Search for the cell housing the specified text and yield its (X, Y) center coordinate. 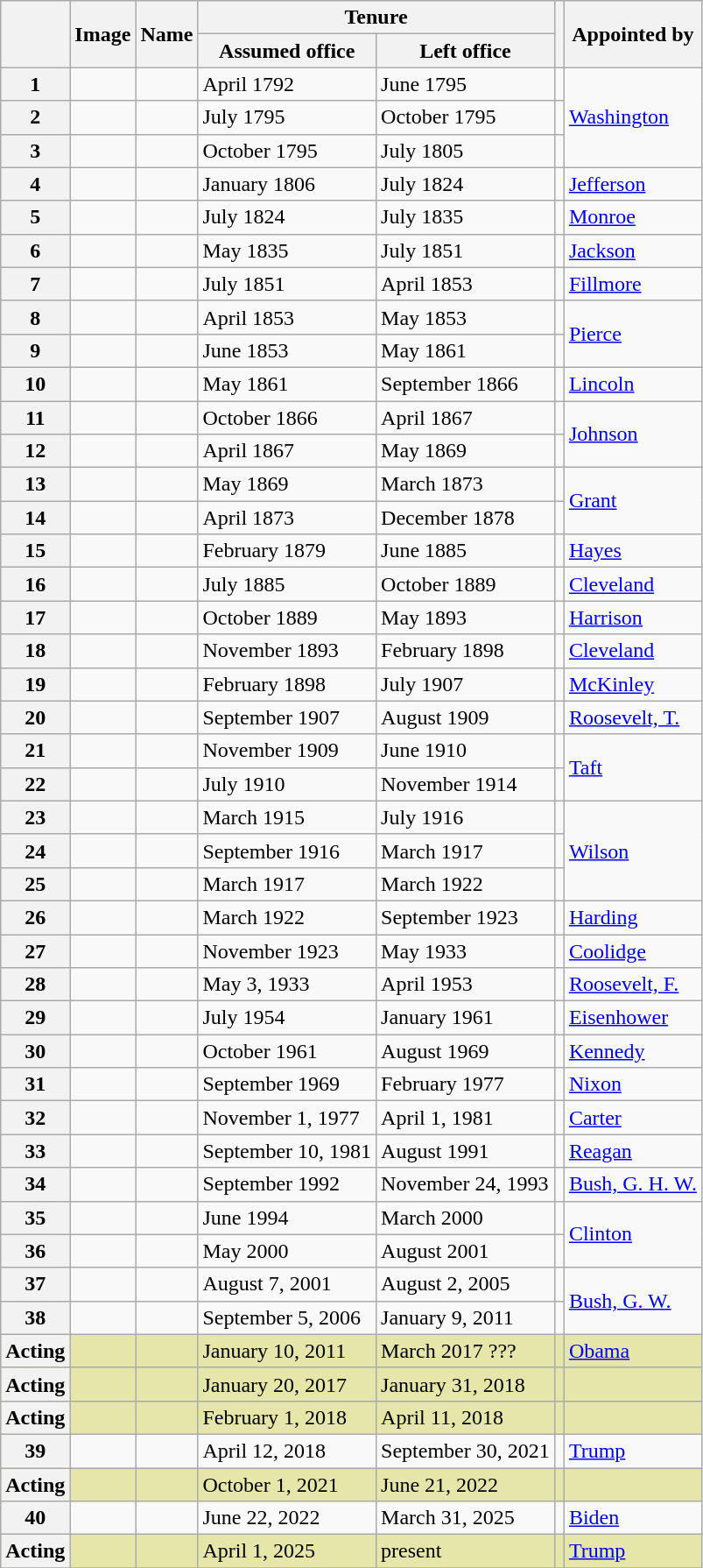
February 1, 2018 (287, 1417)
Nixon (632, 1084)
McKinley (632, 684)
Coolidge (632, 950)
Appointed by (632, 34)
14 (35, 518)
1 (35, 84)
April 1953 (466, 985)
November 1, 1977 (287, 1118)
January 20, 2017 (287, 1384)
28 (35, 985)
40 (35, 1518)
June 1994 (287, 1218)
38 (35, 1317)
March 1873 (466, 484)
Bush, G. H. W. (632, 1184)
November 1909 (287, 751)
24 (35, 851)
Jefferson (632, 184)
Roosevelt, F. (632, 985)
Harrison (632, 618)
June 1910 (466, 751)
January 1961 (466, 1018)
June 21, 2022 (466, 1485)
2 (35, 117)
Tenure (376, 18)
21 (35, 751)
17 (35, 618)
Monroe (632, 217)
June 1885 (466, 551)
June 1795 (466, 84)
January 31, 2018 (466, 1384)
Reagan (632, 1151)
April 1873 (287, 518)
March 2017 ??? (466, 1351)
August 2001 (466, 1251)
August 1969 (466, 1051)
23 (35, 817)
9 (35, 350)
January 9, 2011 (466, 1317)
May 2000 (287, 1251)
33 (35, 1151)
Fillmore (632, 284)
April 1, 2025 (287, 1551)
present (466, 1551)
January 1806 (287, 184)
18 (35, 651)
July 1835 (466, 217)
September 1923 (466, 917)
May 1933 (466, 950)
13 (35, 484)
September 1866 (466, 384)
3 (35, 151)
27 (35, 950)
15 (35, 551)
34 (35, 1184)
July 1907 (466, 684)
Pierce (632, 334)
37 (35, 1284)
4 (35, 184)
32 (35, 1118)
April 1792 (287, 84)
5 (35, 217)
6 (35, 251)
September 10, 1981 (287, 1151)
22 (35, 784)
November 1893 (287, 651)
Bush, G. W. (632, 1301)
11 (35, 418)
June 1853 (287, 350)
July 1805 (466, 151)
10 (35, 384)
September 30, 2021 (466, 1451)
19 (35, 684)
Name (166, 34)
February 1879 (287, 551)
29 (35, 1018)
Washington (632, 117)
Eisenhower (632, 1018)
Johnson (632, 434)
Wilson (632, 851)
Jackson (632, 251)
September 5, 2006 (287, 1317)
August 2, 2005 (466, 1284)
16 (35, 584)
September 1907 (287, 717)
Hayes (632, 551)
March 2000 (466, 1218)
December 1878 (466, 518)
February 1977 (466, 1084)
July 1885 (287, 584)
Assumed office (287, 51)
August 1991 (466, 1151)
October 1, 2021 (287, 1485)
Roosevelt, T. (632, 717)
May 1853 (466, 317)
36 (35, 1251)
August 7, 2001 (287, 1284)
Kennedy (632, 1051)
May 3, 1933 (287, 985)
July 1910 (287, 784)
April 12, 2018 (287, 1451)
20 (35, 717)
October 1961 (287, 1051)
July 1954 (287, 1018)
April 1, 1981 (466, 1118)
Grant (632, 501)
June 22, 2022 (287, 1518)
Obama (632, 1351)
April 11, 2018 (466, 1417)
March 31, 2025 (466, 1518)
Taft (632, 767)
November 24, 1993 (466, 1184)
September 1916 (287, 851)
November 1923 (287, 950)
25 (35, 884)
30 (35, 1051)
Clinton (632, 1234)
November 1914 (466, 784)
March 1915 (287, 817)
July 1795 (287, 117)
12 (35, 451)
Left office (466, 51)
Carter (632, 1118)
31 (35, 1084)
39 (35, 1451)
Lincoln (632, 384)
May 1835 (287, 251)
35 (35, 1218)
Biden (632, 1518)
26 (35, 917)
September 1992 (287, 1184)
September 1969 (287, 1084)
January 10, 2011 (287, 1351)
October 1866 (287, 418)
8 (35, 317)
August 1909 (466, 717)
July 1916 (466, 817)
7 (35, 284)
May 1893 (466, 618)
Image (103, 34)
Harding (632, 917)
